Search for the cell housing the specified text and yield its [x, y] center coordinate. 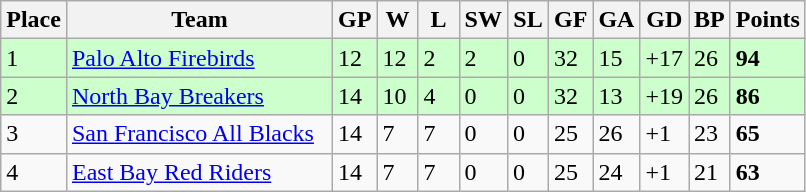
GA [616, 20]
Points [768, 20]
94 [768, 58]
L [438, 20]
23 [710, 134]
65 [768, 134]
East Bay Red Riders [199, 172]
21 [710, 172]
1 [34, 58]
+19 [664, 96]
GD [664, 20]
24 [616, 172]
13 [616, 96]
San Francisco All Blacks [199, 134]
86 [768, 96]
3 [34, 134]
BP [710, 20]
63 [768, 172]
Place [34, 20]
North Bay Breakers [199, 96]
GP [355, 20]
+17 [664, 58]
W [398, 20]
GF [571, 20]
10 [398, 96]
Palo Alto Firebirds [199, 58]
Team [199, 20]
SL [528, 20]
SW [483, 20]
15 [616, 58]
